Output the (x, y) coordinate of the center of the cell containing the given text.  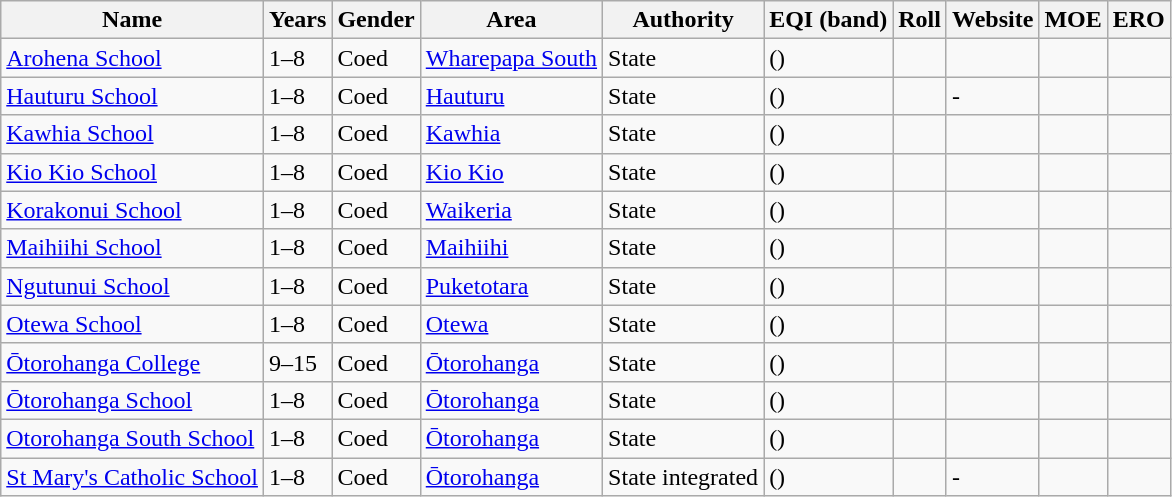
MOE (1073, 20)
Kawhia School (132, 134)
Korakonui School (132, 210)
Years (297, 20)
Website (992, 20)
St Mary's Catholic School (132, 477)
Authority (684, 20)
Hauturu (511, 96)
Kio Kio (511, 172)
Arohena School (132, 58)
9–15 (297, 362)
Otewa School (132, 324)
Otorohanga South School (132, 438)
Maihiihi (511, 248)
Name (132, 20)
EQI (band) (828, 20)
Area (511, 20)
Roll (920, 20)
Otewa (511, 324)
Hauturu School (132, 96)
Ngutunui School (132, 286)
Puketotara (511, 286)
Waikeria (511, 210)
Ōtorohanga College (132, 362)
Gender (376, 20)
Ōtorohanga School (132, 400)
State integrated (684, 477)
ERO (1138, 20)
Maihiihi School (132, 248)
Kio Kio School (132, 172)
Kawhia (511, 134)
Wharepapa South (511, 58)
